Output the [X, Y] coordinate of the center of the cell containing the given text.  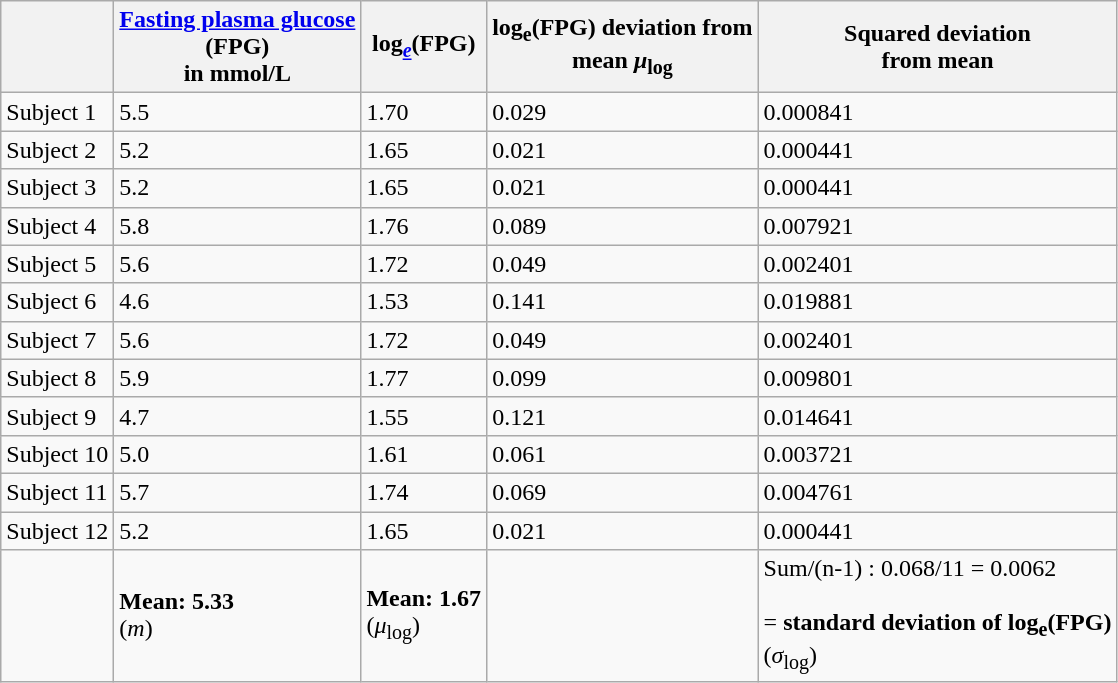
Subject 4 [58, 226]
Subject 2 [58, 150]
Subject 10 [58, 454]
1.61 [424, 454]
5.0 [238, 454]
5.8 [238, 226]
loge(FPG) deviation from mean μlog [622, 47]
Subject 12 [58, 531]
5.5 [238, 112]
0.069 [622, 492]
1.76 [424, 226]
0.029 [622, 112]
Mean: 1.67 (μlog) [424, 616]
0.089 [622, 226]
Subject 11 [58, 492]
0.019881 [938, 302]
Subject 6 [58, 302]
Sum/(n-1) : 0.068/11 = 0.0062 = standard deviation of loge(FPG) (σlog) [938, 616]
1.74 [424, 492]
0.099 [622, 378]
5.7 [238, 492]
Subject 9 [58, 416]
4.7 [238, 416]
1.55 [424, 416]
1.77 [424, 378]
0.007921 [938, 226]
0.009801 [938, 378]
0.061 [622, 454]
4.6 [238, 302]
Mean: 5.33 (m) [238, 616]
0.141 [622, 302]
Squared deviationfrom mean [938, 47]
0.004761 [938, 492]
1.53 [424, 302]
Subject 1 [58, 112]
0.000841 [938, 112]
0.003721 [938, 454]
Fasting plasma glucose (FPG) in mmol/L [238, 47]
loge(FPG) [424, 47]
Subject 5 [58, 264]
0.014641 [938, 416]
5.9 [238, 378]
Subject 8 [58, 378]
Subject 7 [58, 340]
Subject 3 [58, 188]
0.121 [622, 416]
1.70 [424, 112]
